Find where the given text appears and provide that cell's center as (X, Y) coordinate. 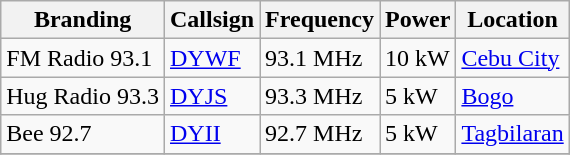
10 kW (418, 58)
Cebu City (512, 58)
93.3 MHz (320, 96)
Bee 92.7 (83, 134)
Branding (83, 20)
92.7 MHz (320, 134)
Power (418, 20)
Tagbilaran (512, 134)
Hug Radio 93.3 (83, 96)
Callsign (212, 20)
DYII (212, 134)
FM Radio 93.1 (83, 58)
DYJS (212, 96)
Bogo (512, 96)
Location (512, 20)
DYWF (212, 58)
93.1 MHz (320, 58)
Frequency (320, 20)
